Output the [X, Y] coordinate of the center of the cell containing the given text.  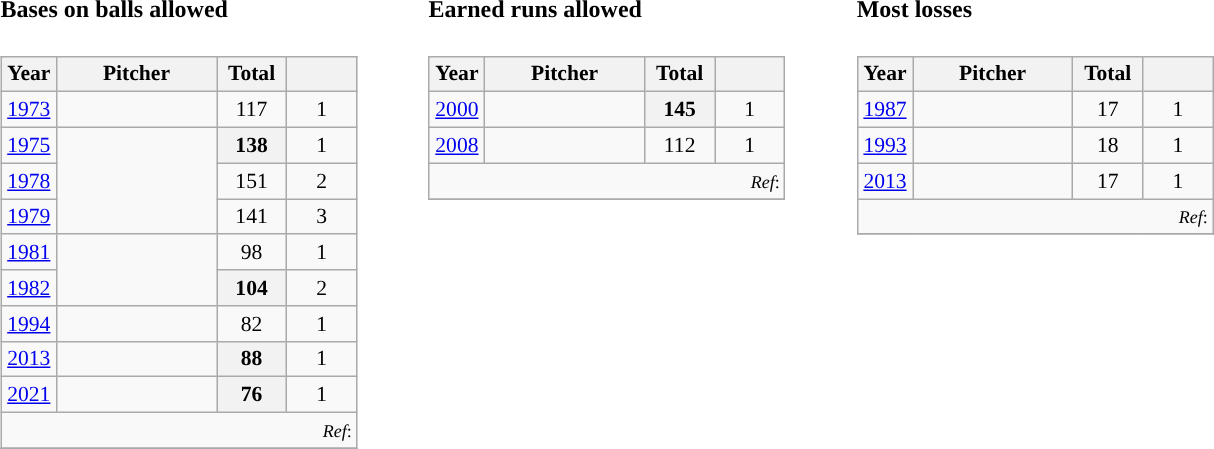
98 [251, 252]
2021 [28, 395]
1975 [28, 145]
2008 [456, 145]
117 [251, 110]
1973 [28, 110]
3 [322, 217]
1993 [884, 145]
82 [251, 323]
104 [251, 288]
1979 [28, 217]
1982 [28, 288]
2000 [456, 110]
1987 [884, 110]
138 [251, 145]
151 [251, 181]
145 [680, 110]
1981 [28, 252]
18 [1108, 145]
88 [251, 359]
1978 [28, 181]
112 [680, 145]
76 [251, 395]
141 [251, 217]
1994 [28, 323]
